Scan for the cell matching the given text and deliver its (x, y) coordinate at center. 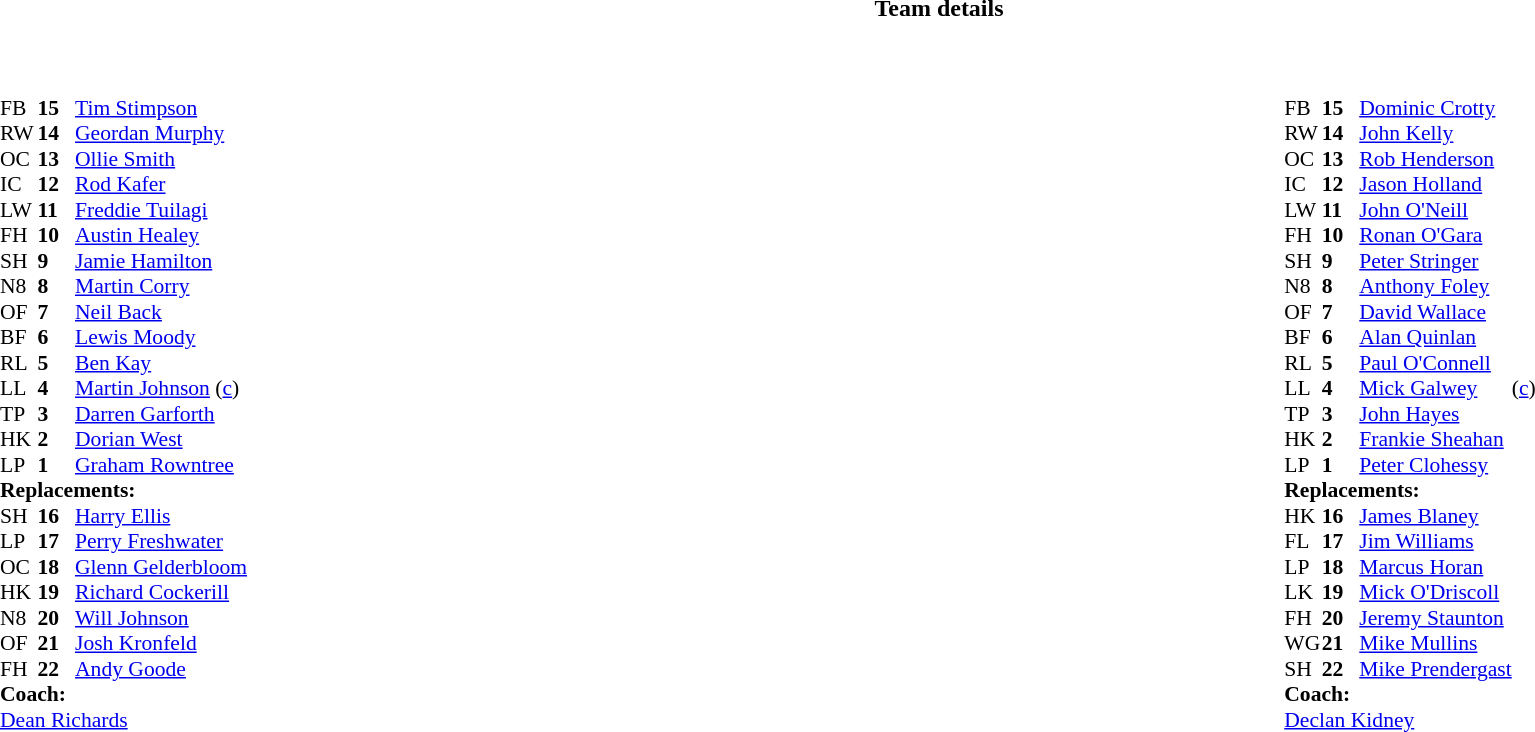
Tim Stimpson (161, 108)
Jason Holland (1435, 185)
LK (1303, 593)
Josh Kronfeld (161, 643)
Richard Cockerill (161, 593)
Graham Rowntree (161, 465)
Glenn Gelderbloom (161, 567)
Austin Healey (161, 235)
Jamie Hamilton (161, 261)
Mick Galwey (1435, 389)
Jim Williams (1435, 541)
Peter Stringer (1435, 261)
Freddie Tuilagi (161, 210)
Jeremy Staunton (1435, 618)
Peter Clohessy (1435, 465)
Anthony Foley (1435, 287)
David Wallace (1435, 312)
Martin Johnson (c) (161, 389)
Martin Corry (161, 287)
Ronan O'Gara (1435, 235)
Dorian West (161, 439)
FL (1303, 541)
Geordan Murphy (161, 133)
Mick O'Driscoll (1435, 593)
Marcus Horan (1435, 567)
Andy Goode (161, 669)
Lewis Moody (161, 337)
Harry Ellis (161, 516)
Alan Quinlan (1435, 337)
Perry Freshwater (161, 541)
Mike Prendergast (1435, 669)
Neil Back (161, 312)
WG (1303, 643)
John Hayes (1435, 414)
James Blaney (1435, 516)
Will Johnson (161, 618)
Paul O'Connell (1435, 363)
Ben Kay (161, 363)
Frankie Sheahan (1435, 439)
Mike Mullins (1435, 643)
Dominic Crotty (1435, 108)
John Kelly (1435, 133)
Rod Kafer (161, 185)
John O'Neill (1435, 210)
Ollie Smith (161, 159)
Rob Henderson (1435, 159)
Darren Garforth (161, 414)
